For the text-containing cell, return its midpoint in (x, y) coordinate format. 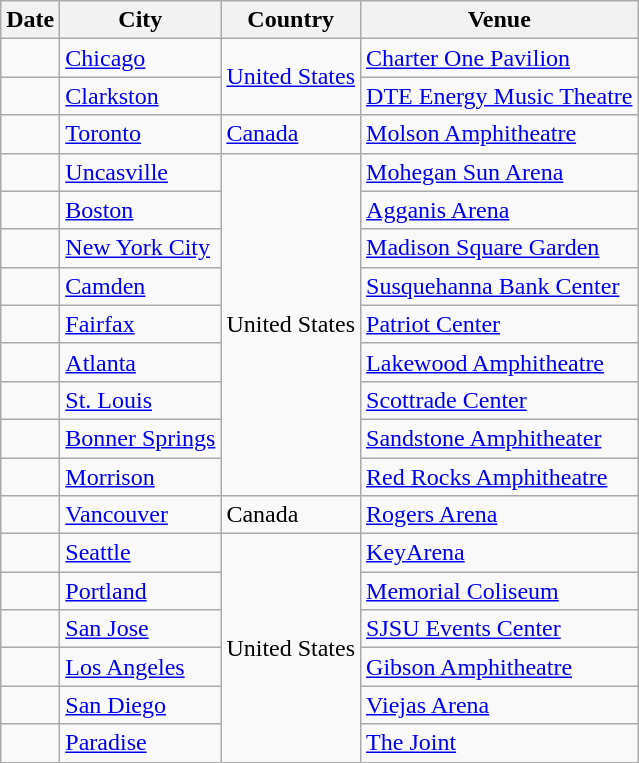
Sandstone Amphitheater (500, 438)
Boston (140, 210)
Camden (140, 286)
Chicago (140, 58)
Atlanta (140, 362)
Paradise (140, 743)
Memorial Coliseum (500, 591)
DTE Energy Music Theatre (500, 96)
Lakewood Amphitheatre (500, 362)
Morrison (140, 477)
The Joint (500, 743)
Date (30, 20)
Los Angeles (140, 667)
Portland (140, 591)
Country (291, 20)
City (140, 20)
Molson Amphitheatre (500, 134)
Uncasville (140, 172)
Madison Square Garden (500, 248)
Fairfax (140, 324)
San Diego (140, 705)
Gibson Amphitheatre (500, 667)
Viejas Arena (500, 705)
Toronto (140, 134)
Susquehanna Bank Center (500, 286)
New York City (140, 248)
San Jose (140, 629)
St. Louis (140, 400)
Seattle (140, 553)
Charter One Pavilion (500, 58)
Scottrade Center (500, 400)
Rogers Arena (500, 515)
Clarkston (140, 96)
Bonner Springs (140, 438)
Vancouver (140, 515)
SJSU Events Center (500, 629)
Red Rocks Amphitheatre (500, 477)
Venue (500, 20)
Patriot Center (500, 324)
KeyArena (500, 553)
Agganis Arena (500, 210)
Mohegan Sun Arena (500, 172)
